Pinpoint the cell where the given text exists, returning its (x, y) midpoint coordinate. 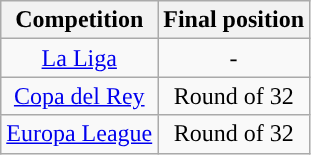
Competition (80, 20)
- (234, 58)
Final position (234, 20)
Copa del Rey (80, 96)
La Liga (80, 58)
Europa League (80, 134)
